Search for the cell housing the specified text and yield its [X, Y] center coordinate. 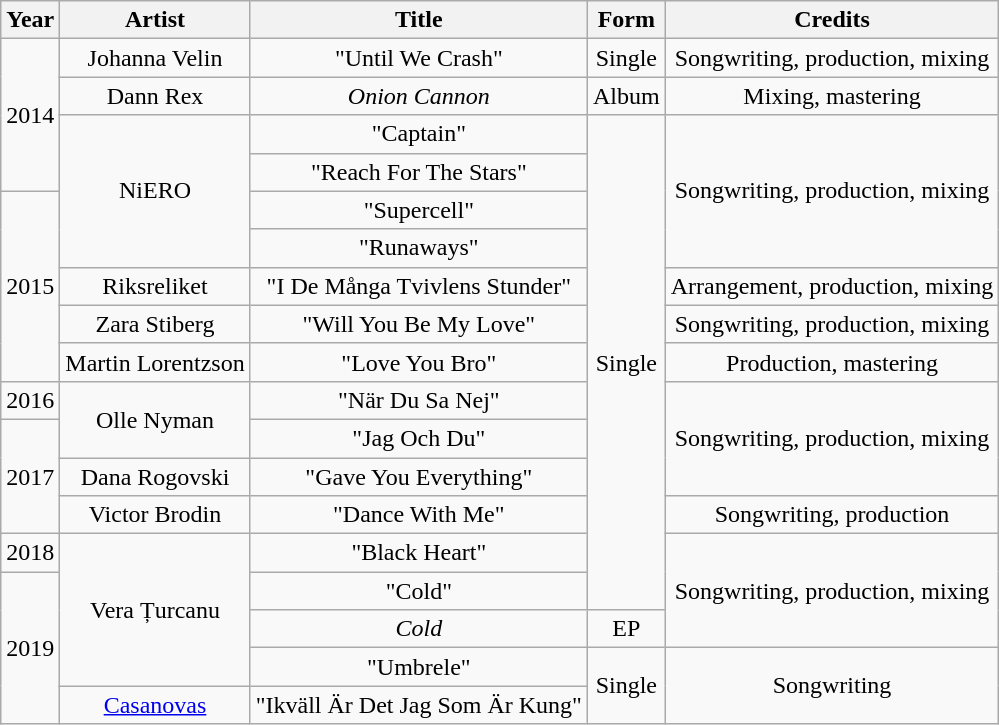
EP [626, 629]
Year [30, 20]
Dana Rogovski [155, 477]
Artist [155, 20]
Onion Cannon [418, 96]
Cold [418, 629]
2018 [30, 553]
Songwriting [832, 686]
"Jag Och Du" [418, 438]
2014 [30, 115]
"Cold" [418, 591]
"Reach For The Stars" [418, 172]
"Captain" [418, 134]
2015 [30, 286]
Johanna Velin [155, 58]
"Ikväll Är Det Jag Som Är Kung" [418, 705]
"Until We Crash" [418, 58]
"Dance With Me" [418, 515]
Songwriting, production [832, 515]
Arrangement, production, mixing [832, 286]
"Runaways" [418, 248]
Riksreliket [155, 286]
Dann Rex [155, 96]
"Umbrele" [418, 667]
NiERO [155, 191]
"Love You Bro" [418, 362]
"Supercell" [418, 210]
Credits [832, 20]
Martin Lorentzson [155, 362]
"Will You Be My Love" [418, 324]
Victor Brodin [155, 515]
Casanovas [155, 705]
"Black Heart" [418, 553]
"När Du Sa Nej" [418, 400]
2017 [30, 476]
Album [626, 96]
Mixing, mastering [832, 96]
Production, mastering [832, 362]
"I De Många Tvivlens Stunder" [418, 286]
Title [418, 20]
Vera Țurcanu [155, 610]
Form [626, 20]
"Gave You Everything" [418, 477]
2016 [30, 400]
Olle Nyman [155, 419]
Zara Stiberg [155, 324]
2019 [30, 648]
